Return (X, Y) of the center of cell containing provided text 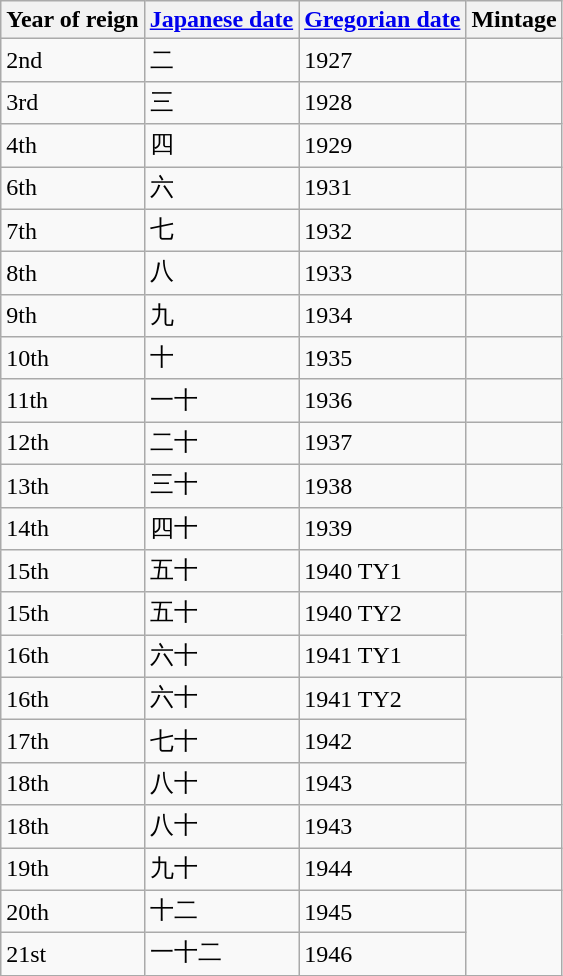
19th (72, 870)
三 (221, 102)
11th (72, 400)
1936 (382, 400)
1939 (382, 528)
17th (72, 742)
四 (221, 146)
1927 (382, 60)
九 (221, 316)
六 (221, 188)
七十 (221, 742)
Gregorian date (382, 20)
8th (72, 274)
9th (72, 316)
21st (72, 954)
1941 TY1 (382, 656)
1946 (382, 954)
3rd (72, 102)
八 (221, 274)
三十 (221, 486)
1937 (382, 444)
十 (221, 358)
Mintage (514, 20)
13th (72, 486)
1933 (382, 274)
1945 (382, 912)
1929 (382, 146)
1940 TY2 (382, 614)
1940 TY1 (382, 572)
1938 (382, 486)
一十二 (221, 954)
一十 (221, 400)
4th (72, 146)
2nd (72, 60)
1944 (382, 870)
二十 (221, 444)
14th (72, 528)
十二 (221, 912)
四十 (221, 528)
6th (72, 188)
二 (221, 60)
Japanese date (221, 20)
7th (72, 230)
1935 (382, 358)
20th (72, 912)
七 (221, 230)
1934 (382, 316)
1941 TY2 (382, 698)
Year of reign (72, 20)
1931 (382, 188)
12th (72, 444)
九十 (221, 870)
10th (72, 358)
1932 (382, 230)
1928 (382, 102)
1942 (382, 742)
